Identify which cell holds the provided text, then report its [x, y] central coordinate. 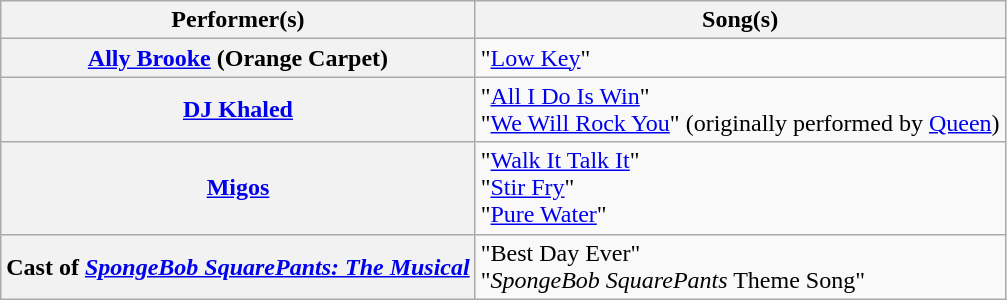
Performer(s) [238, 20]
"Best Day Ever""SpongeBob SquarePants Theme Song" [740, 266]
DJ Khaled [238, 110]
Ally Brooke (Orange Carpet) [238, 58]
Cast of SpongeBob SquarePants: The Musical [238, 266]
"Low Key" [740, 58]
"All I Do Is Win""We Will Rock You" (originally performed by Queen) [740, 110]
Song(s) [740, 20]
Migos [238, 188]
"Walk It Talk It""Stir Fry""Pure Water" [740, 188]
